Search for the cell housing the specified text and yield its [X, Y] center coordinate. 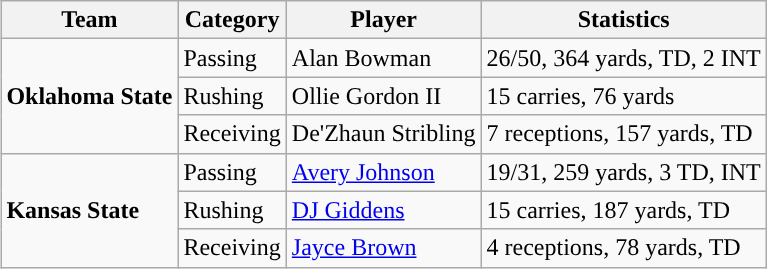
Player [384, 20]
Team [90, 20]
4 receptions, 78 yards, TD [624, 248]
Category [232, 20]
15 carries, 187 yards, TD [624, 210]
Avery Johnson [384, 172]
De'Zhaun Stribling [384, 134]
Jayce Brown [384, 248]
Ollie Gordon II [384, 96]
19/31, 259 yards, 3 TD, INT [624, 172]
26/50, 364 yards, TD, 2 INT [624, 58]
Oklahoma State [90, 96]
Alan Bowman [384, 58]
Kansas State [90, 210]
DJ Giddens [384, 210]
Statistics [624, 20]
7 receptions, 157 yards, TD [624, 134]
15 carries, 76 yards [624, 96]
